Return (X, Y) of the center of cell containing provided text 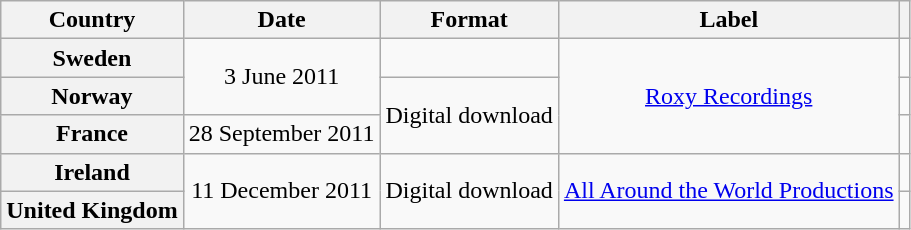
United Kingdom (92, 210)
Norway (92, 96)
Country (92, 20)
11 December 2011 (282, 191)
Label (728, 20)
France (92, 134)
Roxy Recordings (728, 96)
Ireland (92, 172)
Format (469, 20)
28 September 2011 (282, 134)
Date (282, 20)
3 June 2011 (282, 77)
Sweden (92, 58)
All Around the World Productions (728, 191)
